Capture the cell that displays the provided text and extract its (x, y) central coordinate. 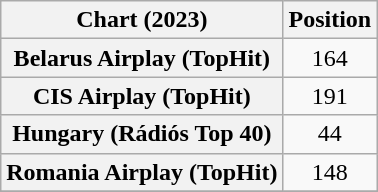
Belarus Airplay (TopHit) (142, 58)
Chart (2023) (142, 20)
164 (330, 58)
Romania Airplay (TopHit) (142, 172)
148 (330, 172)
CIS Airplay (TopHit) (142, 96)
44 (330, 134)
Hungary (Rádiós Top 40) (142, 134)
191 (330, 96)
Position (330, 20)
